Locate the cell with the specified text and output its (X, Y) center coordinate. 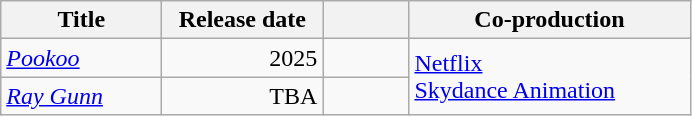
Co-production (550, 20)
Ray Gunn (82, 96)
TBA (242, 96)
2025 (242, 58)
Release date (242, 20)
Title (82, 20)
Pookoo (82, 58)
NetflixSkydance Animation (550, 77)
